Provide the [X, Y] coordinate of the cell's center where the given text is located.  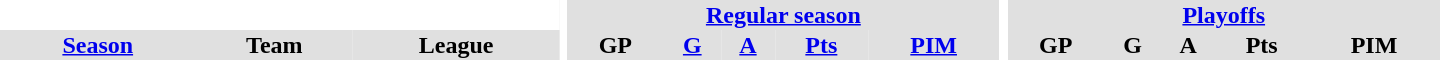
Regular season [783, 15]
League [456, 45]
Playoffs [1224, 15]
Season [98, 45]
Team [274, 45]
